Output the (x, y) coordinate of the center of the cell containing the given text.  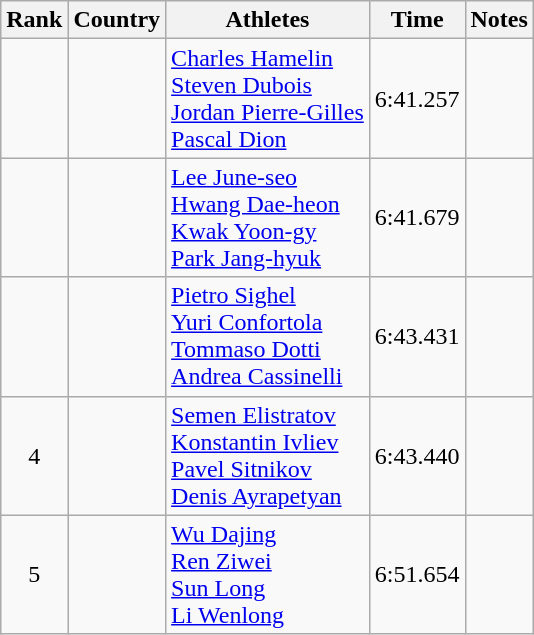
Lee June-seoHwang Dae-heonKwak Yoon-gyPark Jang-hyuk (268, 218)
6:43.431 (417, 336)
6:51.654 (417, 574)
4 (34, 456)
Semen ElistratovKonstantin IvlievPavel SitnikovDenis Ayrapetyan (268, 456)
5 (34, 574)
6:43.440 (417, 456)
Rank (34, 20)
6:41.257 (417, 98)
Pietro SighelYuri ConfortolaTommaso DottiAndrea Cassinelli (268, 336)
Wu DajingRen ZiweiSun LongLi Wenlong (268, 574)
Notes (499, 20)
Time (417, 20)
Charles HamelinSteven DuboisJordan Pierre-GillesPascal Dion (268, 98)
Country (117, 20)
6:41.679 (417, 218)
Athletes (268, 20)
